Output the [X, Y] coordinate of the center of the cell containing the given text.  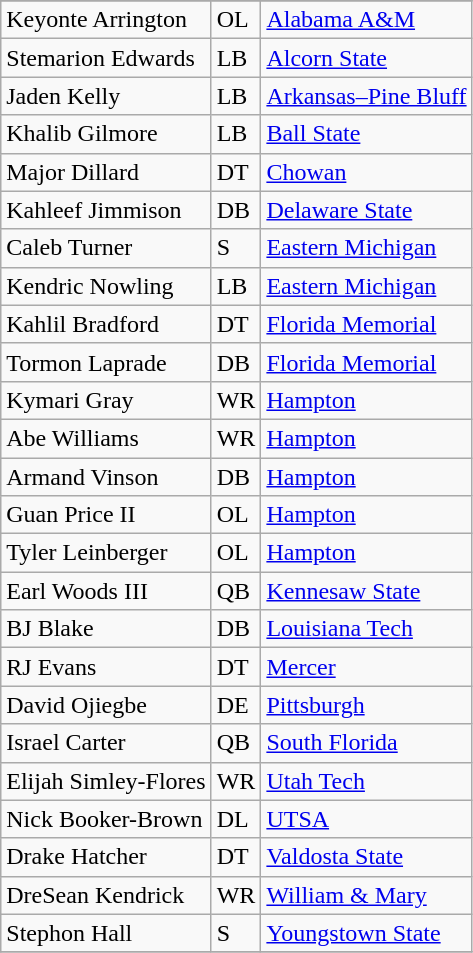
Israel Carter [106, 743]
Ball State [366, 134]
Stemarion Edwards [106, 58]
Youngstown State [366, 933]
Jaden Kelly [106, 96]
Armand Vinson [106, 477]
BJ Blake [106, 629]
DL [236, 819]
Pittsburgh [366, 705]
Stephon Hall [106, 933]
Valdosta State [366, 857]
Major Dillard [106, 172]
DreSean Kendrick [106, 895]
South Florida [366, 743]
Tormon Laprade [106, 362]
Tyler Leinberger [106, 553]
Mercer [366, 667]
Kahlil Bradford [106, 324]
Caleb Turner [106, 248]
Delaware State [366, 210]
Earl Woods III [106, 591]
Keyonte Arrington [106, 20]
Alcorn State [366, 58]
Louisiana Tech [366, 629]
Chowan [366, 172]
Alabama A&M [366, 20]
Kendric Nowling [106, 286]
Kahleef Jimmison [106, 210]
Khalib Gilmore [106, 134]
RJ Evans [106, 667]
Nick Booker-Brown [106, 819]
William & Mary [366, 895]
Guan Price II [106, 515]
Drake Hatcher [106, 857]
Kymari Gray [106, 400]
Elijah Simley-Flores [106, 781]
Kennesaw State [366, 591]
Utah Tech [366, 781]
DE [236, 705]
UTSA [366, 819]
Arkansas–Pine Bluff [366, 96]
David Ojiegbe [106, 705]
Abe Williams [106, 438]
